From the cell containing the given text, extract its center point as [X, Y] coordinate. 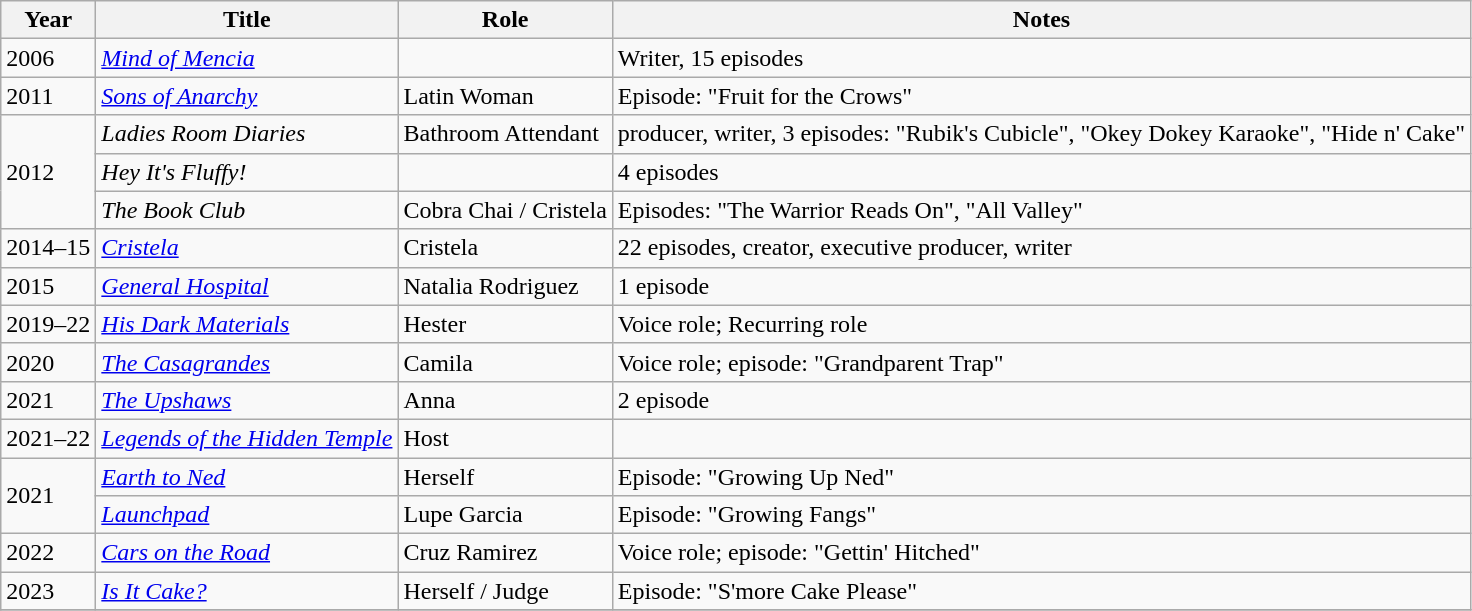
Bathroom Attendant [505, 134]
General Hospital [247, 286]
Cars on the Road [247, 553]
4 episodes [1041, 172]
Legends of the Hidden Temple [247, 438]
Is It Cake? [247, 591]
1 episode [1041, 286]
The Upshaws [247, 400]
2023 [48, 591]
2022 [48, 553]
2014–15 [48, 248]
Host [505, 438]
2015 [48, 286]
Launchpad [247, 515]
2021–22 [48, 438]
Anna [505, 400]
Cruz Ramirez [505, 553]
Voice role; episode: "Gettin' Hitched" [1041, 553]
Earth to Ned [247, 477]
The Casagrandes [247, 362]
Sons of Anarchy [247, 96]
2011 [48, 96]
Episode: "Growing Up Ned" [1041, 477]
Camila [505, 362]
The Book Club [247, 210]
Year [48, 20]
Hester [505, 324]
2012 [48, 172]
2019–22 [48, 324]
Voice role; Recurring role [1041, 324]
Episode: "Fruit for the Crows" [1041, 96]
Episode: "S'more Cake Please" [1041, 591]
Notes [1041, 20]
Voice role; episode: "Grandparent Trap" [1041, 362]
2006 [48, 58]
Hey It's Fluffy! [247, 172]
Writer, 15 episodes [1041, 58]
Herself [505, 477]
producer, writer, 3 episodes: "Rubik's Cubicle", "Okey Dokey Karaoke", "Hide n' Cake" [1041, 134]
His Dark Materials [247, 324]
Role [505, 20]
2 episode [1041, 400]
Cobra Chai / Cristela [505, 210]
2020 [48, 362]
Episodes: "The Warrior Reads On", "All Valley" [1041, 210]
Episode: "Growing Fangs" [1041, 515]
Latin Woman [505, 96]
Natalia Rodriguez [505, 286]
Ladies Room Diaries [247, 134]
Herself / Judge [505, 591]
Title [247, 20]
Mind of Mencia [247, 58]
22 episodes, creator, executive producer, writer [1041, 248]
Lupe Garcia [505, 515]
